Find where the given text appears and provide that cell's center as (X, Y) coordinate. 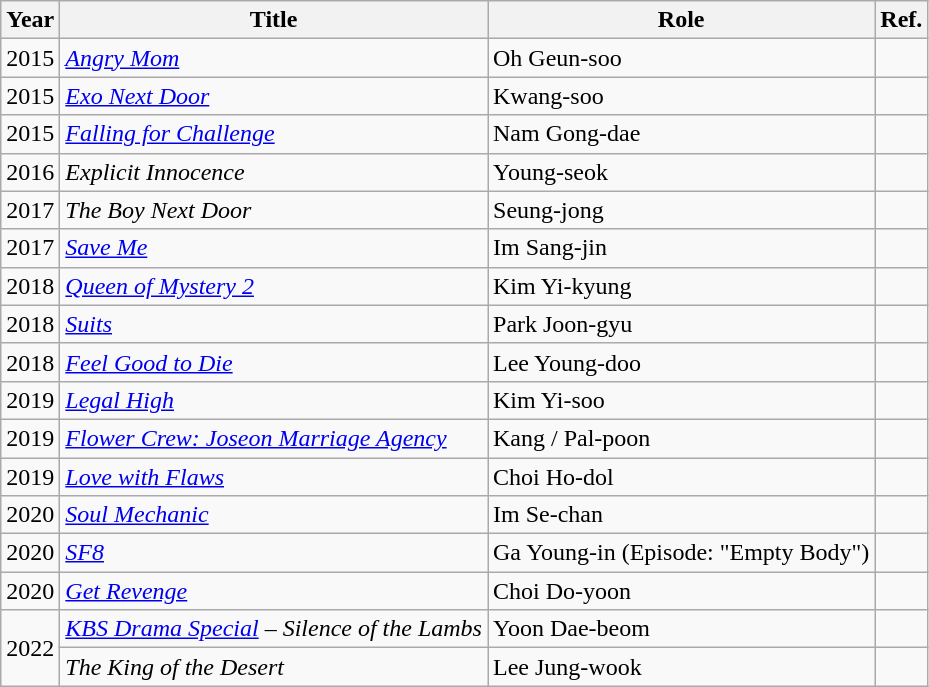
Save Me (274, 248)
Nam Gong-dae (682, 134)
Get Revenge (274, 591)
Kim Yi-kyung (682, 286)
Flower Crew: Joseon Marriage Agency (274, 438)
Lee Jung-wook (682, 667)
Suits (274, 324)
Lee Young-doo (682, 362)
Soul Mechanic (274, 515)
Falling for Challenge (274, 134)
Angry Mom (274, 58)
Ga Young-in (Episode: "Empty Body") (682, 553)
Legal High (274, 400)
Kang / Pal-poon (682, 438)
Role (682, 20)
Kwang-soo (682, 96)
Feel Good to Die (274, 362)
2022 (30, 648)
Oh Geun-soo (682, 58)
Young-seok (682, 172)
Explicit Innocence (274, 172)
Exo Next Door (274, 96)
SF8 (274, 553)
Im Sang-jin (682, 248)
Choi Ho-dol (682, 477)
Im Se-chan (682, 515)
Yoon Dae-beom (682, 629)
The Boy Next Door (274, 210)
Kim Yi-soo (682, 400)
2016 (30, 172)
The King of the Desert (274, 667)
Choi Do-yoon (682, 591)
Year (30, 20)
Seung-jong (682, 210)
Title (274, 20)
Ref. (902, 20)
Queen of Mystery 2 (274, 286)
Love with Flaws (274, 477)
KBS Drama Special – Silence of the Lambs (274, 629)
Park Joon-gyu (682, 324)
